Extract the [X, Y] coordinate from the center of the cell holding the provided text.  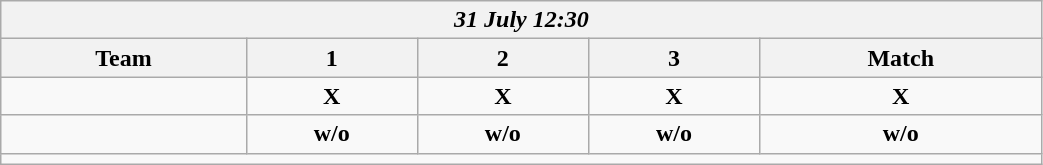
3 [674, 58]
2 [502, 58]
1 [332, 58]
Match [900, 58]
Team [124, 58]
31 July 12:30 [522, 20]
